Identify which cell holds the provided text, then report its [x, y] central coordinate. 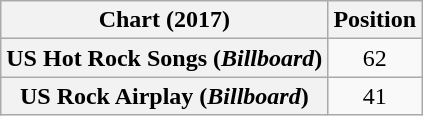
62 [375, 58]
41 [375, 96]
Chart (2017) [164, 20]
US Hot Rock Songs (Billboard) [164, 58]
US Rock Airplay (Billboard) [164, 96]
Position [375, 20]
